Detect which cell encompasses the target text, then output its (X, Y) center coordinate. 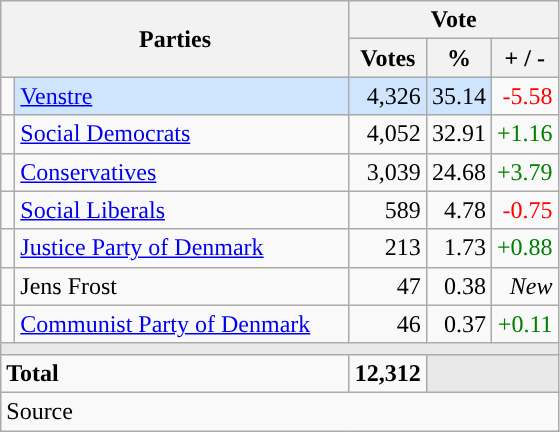
New (524, 286)
Venstre (182, 96)
213 (388, 248)
Justice Party of Denmark (182, 248)
4,326 (388, 96)
Vote (454, 20)
32.91 (458, 134)
Conservatives (182, 172)
3,039 (388, 172)
589 (388, 210)
+1.16 (524, 134)
Votes (388, 58)
24.68 (458, 172)
12,312 (388, 373)
Communist Party of Denmark (182, 324)
35.14 (458, 96)
1.73 (458, 248)
Parties (176, 39)
46 (388, 324)
Source (280, 411)
Social Democrats (182, 134)
+3.79 (524, 172)
4,052 (388, 134)
Jens Frost (182, 286)
0.38 (458, 286)
+0.88 (524, 248)
47 (388, 286)
+0.11 (524, 324)
0.37 (458, 324)
Social Liberals (182, 210)
-0.75 (524, 210)
+ / - (524, 58)
-5.58 (524, 96)
% (458, 58)
Total (176, 373)
4.78 (458, 210)
